Output the [X, Y] coordinate of the center of the cell containing the given text.  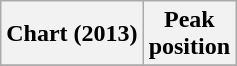
Chart (2013) [72, 34]
Peakposition [189, 34]
